Find where the given text appears and provide that cell's center as [x, y] coordinate. 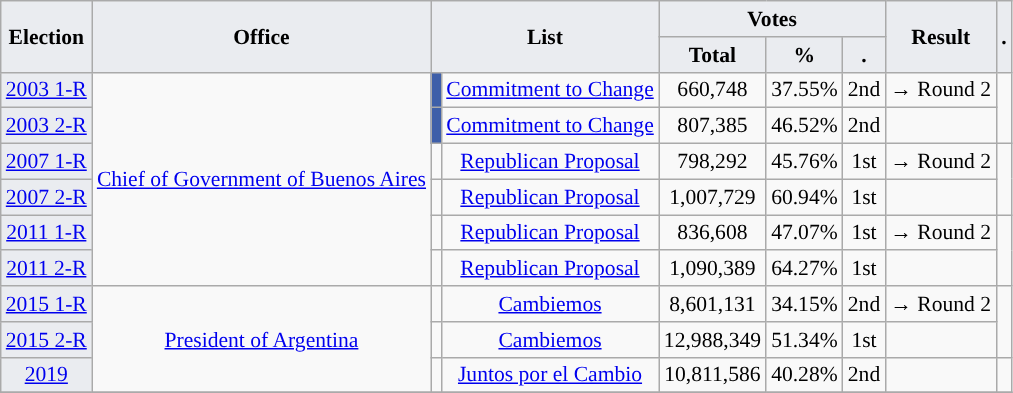
660,748 [712, 90]
51.34% [804, 340]
10,811,586 [712, 375]
1,007,729 [712, 197]
34.15% [804, 304]
Total [712, 55]
2003 2-R [46, 126]
47.07% [804, 233]
President of Argentina [262, 340]
60.94% [804, 197]
807,385 [712, 126]
Result [940, 36]
836,608 [712, 233]
Election [46, 36]
Office [262, 36]
37.55% [804, 90]
46.52% [804, 126]
2011 2-R [46, 269]
Chief of Government of Buenos Aires [262, 179]
2015 2-R [46, 340]
Juntos por el Cambio [550, 375]
% [804, 55]
Votes [772, 19]
40.28% [804, 375]
798,292 [712, 162]
8,601,131 [712, 304]
64.27% [804, 269]
2019 [46, 375]
2015 1-R [46, 304]
45.76% [804, 162]
2003 1-R [46, 90]
1,090,389 [712, 269]
List [545, 36]
2007 1-R [46, 162]
2011 1-R [46, 233]
2007 2-R [46, 197]
12,988,349 [712, 340]
